Extract the [x, y] coordinate from the center of the cell holding the provided text.  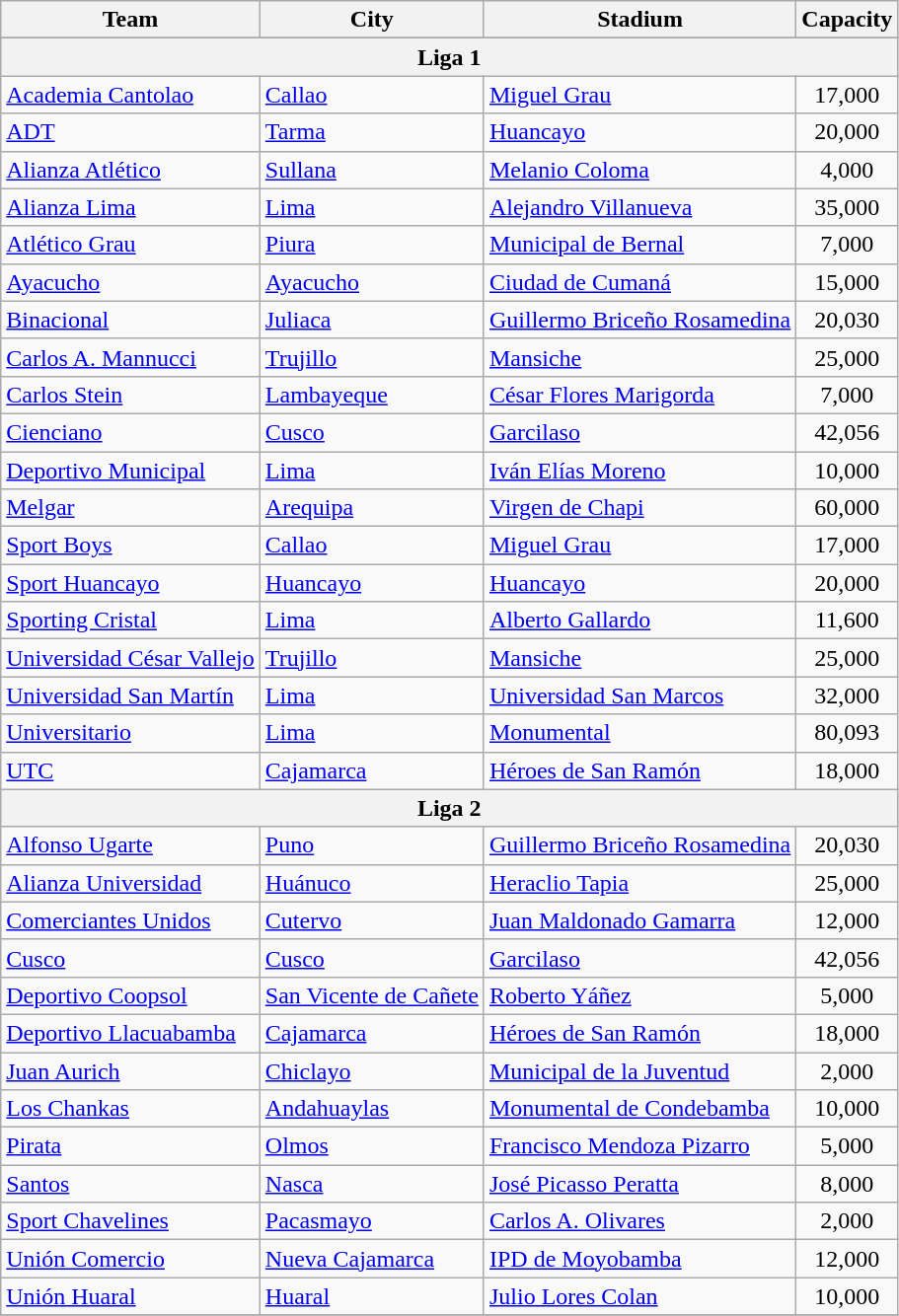
Julio Lores Colan [639, 1296]
IPD de Moyobamba [639, 1259]
Deportivo Municipal [130, 471]
Francisco Mendoza Pizarro [639, 1146]
Municipal de Bernal [639, 245]
Ciudad de Cumaná [639, 282]
Melgar [130, 508]
City [371, 20]
Alberto Gallardo [639, 621]
Pacasmayo [371, 1221]
César Flores Marigorda [639, 395]
Unión Huaral [130, 1296]
Piura [371, 245]
Comerciantes Unidos [130, 920]
Universitario [130, 733]
8,000 [847, 1184]
Los Chankas [130, 1109]
Pirata [130, 1146]
Santos [130, 1184]
Monumental [639, 733]
Team [130, 20]
Universidad San Martín [130, 695]
Unión Comercio [130, 1259]
Juliaca [371, 320]
Sporting Cristal [130, 621]
Atlético Grau [130, 245]
Juan Maldonado Gamarra [639, 920]
Nasca [371, 1184]
Alfonso Ugarte [130, 845]
Alianza Atlético [130, 170]
Liga 1 [450, 57]
Lambayeque [371, 395]
Universidad San Marcos [639, 695]
Roberto Yáñez [639, 995]
Liga 2 [450, 808]
Arequipa [371, 508]
Sport Boys [130, 546]
32,000 [847, 695]
35,000 [847, 207]
José Picasso Peratta [639, 1184]
Tarma [371, 132]
Stadium [639, 20]
Deportivo Llacuabamba [130, 1033]
Sport Huancayo [130, 583]
Sport Chavelines [130, 1221]
11,600 [847, 621]
Monumental de Condebamba [639, 1109]
Andahuaylas [371, 1109]
Huaral [371, 1296]
Virgen de Chapi [639, 508]
Heraclio Tapia [639, 883]
Alejandro Villanueva [639, 207]
60,000 [847, 508]
Capacity [847, 20]
4,000 [847, 170]
Chiclayo [371, 1070]
Huánuco [371, 883]
Nueva Cajamarca [371, 1259]
80,093 [847, 733]
Carlos Stein [130, 395]
Academia Cantolao [130, 95]
Cutervo [371, 920]
Olmos [371, 1146]
Deportivo Coopsol [130, 995]
Sullana [371, 170]
Carlos A. Mannucci [130, 357]
Municipal de la Juventud [639, 1070]
Juan Aurich [130, 1070]
15,000 [847, 282]
UTC [130, 770]
Iván Elías Moreno [639, 471]
Universidad César Vallejo [130, 658]
Puno [371, 845]
Binacional [130, 320]
San Vicente de Cañete [371, 995]
Cienciano [130, 432]
Carlos A. Olivares [639, 1221]
ADT [130, 132]
Melanio Coloma [639, 170]
Alianza Universidad [130, 883]
Alianza Lima [130, 207]
